Return the (x, y) coordinate for the center point of the cell that contains the specified text.  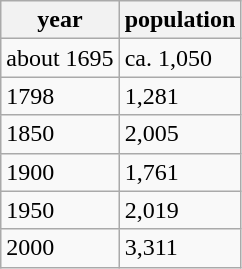
2,019 (180, 210)
population (180, 20)
ca. 1,050 (180, 58)
about 1695 (60, 58)
3,311 (180, 248)
2,005 (180, 134)
1850 (60, 134)
1950 (60, 210)
1900 (60, 172)
1,281 (180, 96)
year (60, 20)
2000 (60, 248)
1798 (60, 96)
1,761 (180, 172)
